Locate the cell with the specified text and output its (x, y) center coordinate. 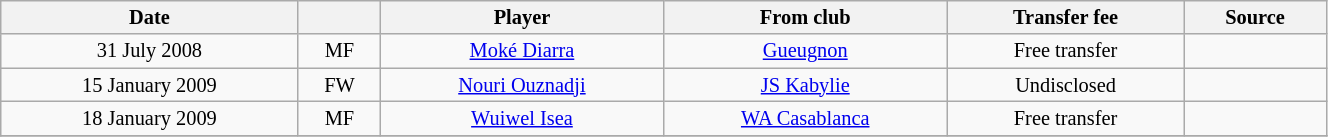
WA Casablanca (805, 118)
JS Kabylie (805, 85)
Gueugnon (805, 51)
Source (1256, 17)
Undisclosed (1065, 85)
15 January 2009 (150, 85)
Nouri Ouznadji (522, 85)
Wuiwel Isea (522, 118)
18 January 2009 (150, 118)
31 July 2008 (150, 51)
Player (522, 17)
Transfer fee (1065, 17)
FW (340, 85)
From club (805, 17)
Moké Diarra (522, 51)
Date (150, 17)
